Return [x, y] of the center of cell containing provided text 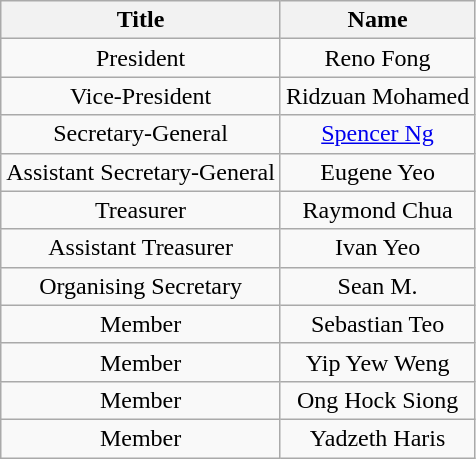
Ivan Yeo [377, 248]
Title [141, 20]
Yadzeth Haris [377, 438]
Assistant Secretary-General [141, 172]
Sebastian Teo [377, 324]
Yip Yew Weng [377, 362]
Assistant Treasurer [141, 248]
Secretary-General [141, 134]
Treasurer [141, 210]
Vice-President [141, 96]
Name [377, 20]
Raymond Chua [377, 210]
Ong Hock Siong [377, 400]
Reno Fong [377, 58]
Organising Secretary [141, 286]
President [141, 58]
Ridzuan Mohamed [377, 96]
Sean M. [377, 286]
Spencer Ng [377, 134]
Eugene Yeo [377, 172]
